Pinpoint the cell where the given text exists, returning its [x, y] midpoint coordinate. 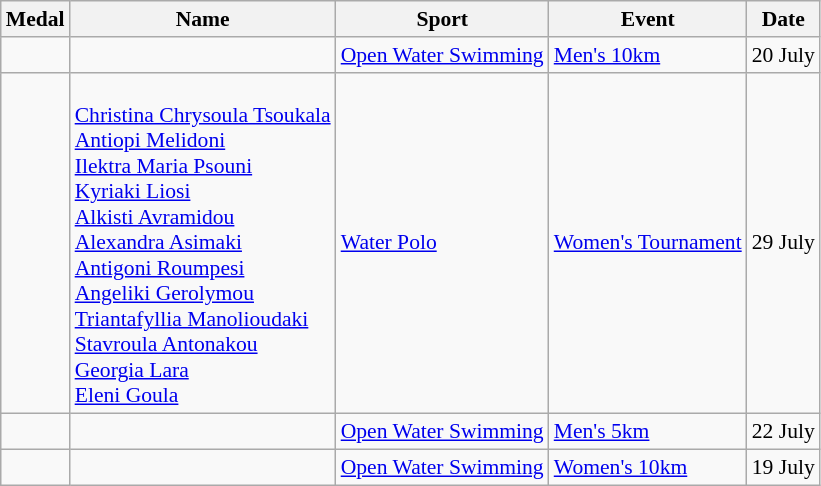
Event [648, 19]
Men's 5km [648, 432]
Women's 10km [648, 468]
Name [203, 19]
Date [784, 19]
29 July [784, 243]
Women's Tournament [648, 243]
Sport [442, 19]
Men's 10km [648, 55]
20 July [784, 55]
Water Polo [442, 243]
22 July [784, 432]
19 July [784, 468]
Medal [36, 19]
